Find where the given text appears and provide that cell's center as (x, y) coordinate. 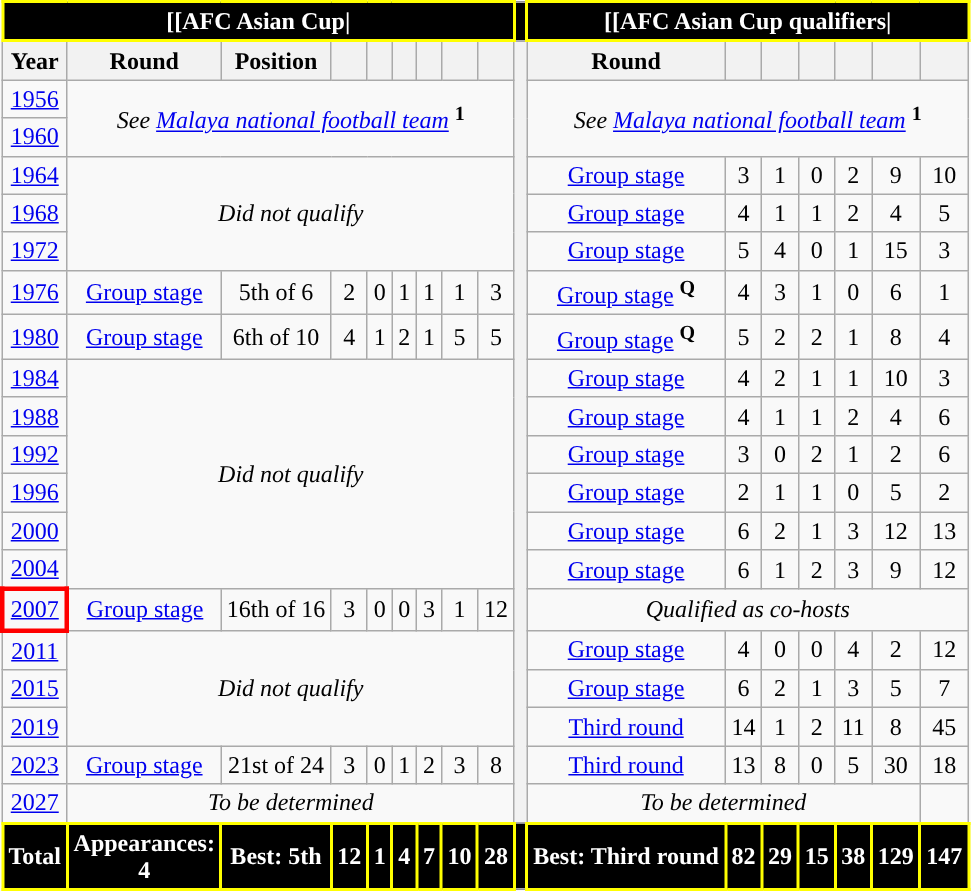
2019 (34, 727)
1960 (34, 137)
1972 (34, 251)
[[AFC Asian Cup| (258, 22)
82 (744, 856)
[[AFC Asian Cup qualifiers| (748, 22)
2011 (34, 650)
1956 (34, 99)
5th of 6 (276, 292)
1984 (34, 378)
30 (896, 765)
1968 (34, 213)
Best: Third round (626, 856)
129 (896, 856)
38 (854, 856)
2004 (34, 570)
1980 (34, 338)
Appearances:4 (144, 856)
1976 (34, 292)
29 (780, 856)
1992 (34, 454)
147 (944, 856)
Year (34, 60)
11 (854, 727)
16th of 16 (276, 610)
6th of 10 (276, 338)
2007 (34, 610)
2000 (34, 531)
21st of 24 (276, 765)
18 (944, 765)
2027 (34, 804)
28 (496, 856)
2015 (34, 689)
Best: 5th (276, 856)
1964 (34, 175)
14 (744, 727)
Position (276, 60)
45 (944, 727)
Qualified as co-hosts (748, 610)
1996 (34, 492)
Total (34, 856)
1988 (34, 416)
2023 (34, 765)
